Find where the given text appears and provide that cell's center as (X, Y) coordinate. 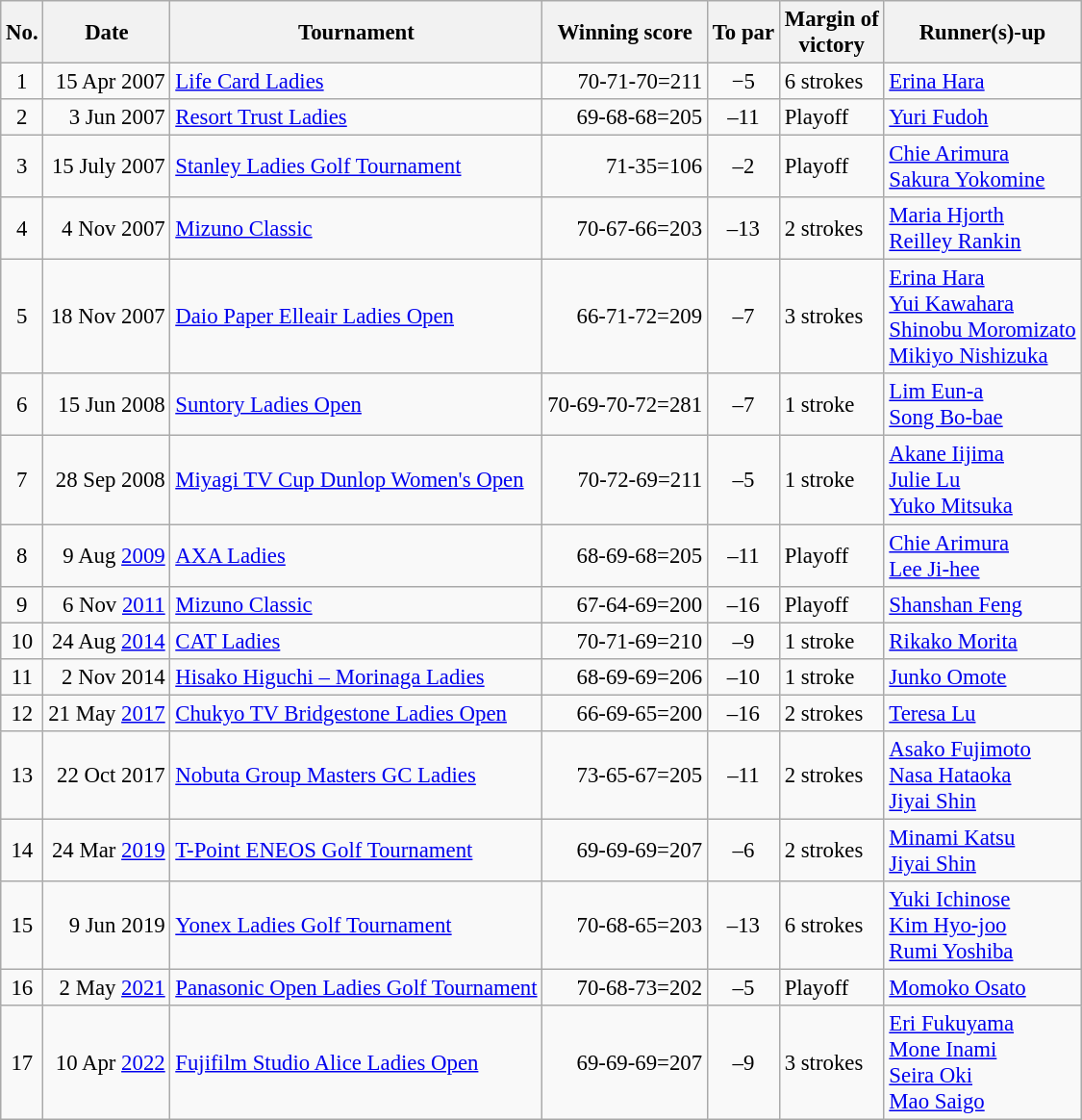
Tournament (356, 33)
24 Mar 2019 (107, 851)
–10 (742, 676)
–2 (742, 167)
Eri Fukuyama Mone Inami Seira Oki Mao Saigo (983, 1062)
6 (22, 404)
T-Point ENEOS Golf Tournament (356, 851)
Daio Paper Elleair Ladies Open (356, 318)
Suntory Ladies Open (356, 404)
AXA Ladies (356, 556)
2 Nov 2014 (107, 676)
70-68-73=202 (625, 987)
66-71-72=209 (625, 318)
Date (107, 33)
70-69-70-72=281 (625, 404)
22 Oct 2017 (107, 776)
CAT Ladies (356, 641)
Life Card Ladies (356, 82)
70-67-66=203 (625, 229)
4 (22, 229)
Erina Hara Yui Kawahara Shinobu Moromizato Mikiyo Nishizuka (983, 318)
69-68-68=205 (625, 117)
Chie Arimura Sakura Yokomine (983, 167)
Minami Katsu Jiyai Shin (983, 851)
Resort Trust Ladies (356, 117)
10 Apr 2022 (107, 1062)
16 (22, 987)
70-72-69=211 (625, 480)
10 (22, 641)
Hisako Higuchi – Morinaga Ladies (356, 676)
7 (22, 480)
Chie Arimura Lee Ji-hee (983, 556)
Junko Omote (983, 676)
Maria Hjorth Reilley Rankin (983, 229)
71-35=106 (625, 167)
66-69-65=200 (625, 713)
Chukyo TV Bridgestone Ladies Open (356, 713)
9 Aug 2009 (107, 556)
68-69-69=206 (625, 676)
Teresa Lu (983, 713)
3 (22, 167)
Yuri Fudoh (983, 117)
68-69-68=205 (625, 556)
70-71-70=211 (625, 82)
11 (22, 676)
13 (22, 776)
Shanshan Feng (983, 604)
70-71-69=210 (625, 641)
Miyagi TV Cup Dunlop Women's Open (356, 480)
Momoko Osato (983, 987)
5 (22, 318)
4 Nov 2007 (107, 229)
Fujifilm Studio Alice Ladies Open (356, 1062)
Asako Fujimoto Nasa Hataoka Jiyai Shin (983, 776)
Erina Hara (983, 82)
15 Jun 2008 (107, 404)
1 (22, 82)
8 (22, 556)
18 Nov 2007 (107, 318)
9 Jun 2019 (107, 926)
2 (22, 117)
Winning score (625, 33)
15 (22, 926)
28 Sep 2008 (107, 480)
Runner(s)-up (983, 33)
21 May 2017 (107, 713)
Lim Eun-a Song Bo-bae (983, 404)
Yuki Ichinose Kim Hyo-joo Rumi Yoshiba (983, 926)
73-65-67=205 (625, 776)
6 Nov 2011 (107, 604)
15 Apr 2007 (107, 82)
2 May 2021 (107, 987)
3 Jun 2007 (107, 117)
70-68-65=203 (625, 926)
To par (742, 33)
Stanley Ladies Golf Tournament (356, 167)
14 (22, 851)
No. (22, 33)
Panasonic Open Ladies Golf Tournament (356, 987)
9 (22, 604)
Margin ofvictory (831, 33)
Rikako Morita (983, 641)
Yonex Ladies Golf Tournament (356, 926)
Nobuta Group Masters GC Ladies (356, 776)
24 Aug 2014 (107, 641)
–6 (742, 851)
12 (22, 713)
15 July 2007 (107, 167)
Akane Iijima Julie Lu Yuko Mitsuka (983, 480)
67-64-69=200 (625, 604)
17 (22, 1062)
−5 (742, 82)
